Scan for the cell matching the given text and deliver its [X, Y] coordinate at center. 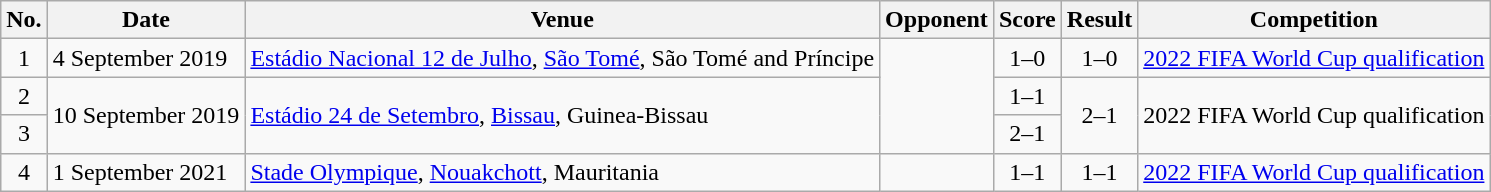
1 [24, 58]
3 [24, 134]
1 September 2021 [146, 172]
Stade Olympique, Nouakchott, Mauritania [562, 172]
No. [24, 20]
10 September 2019 [146, 115]
4 [24, 172]
2 [24, 96]
Competition [1314, 20]
4 September 2019 [146, 58]
Result [1099, 20]
Opponent [937, 20]
Estádio Nacional 12 de Julho, São Tomé, São Tomé and Príncipe [562, 58]
Score [1027, 20]
Estádio 24 de Setembro, Bissau, Guinea-Bissau [562, 115]
Date [146, 20]
Venue [562, 20]
